From the cell containing the given text, extract its center point as (X, Y) coordinate. 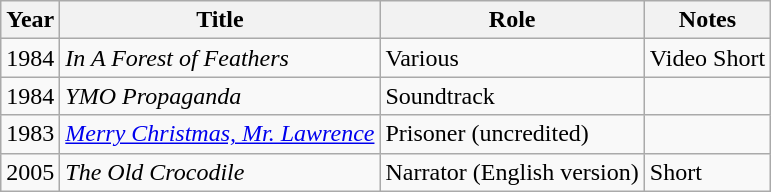
Prisoner (uncredited) (512, 134)
Year (30, 20)
Narrator (English version) (512, 172)
In A Forest of Feathers (220, 58)
1983 (30, 134)
2005 (30, 172)
The Old Crocodile (220, 172)
Title (220, 20)
Role (512, 20)
Various (512, 58)
Short (707, 172)
Soundtrack (512, 96)
Notes (707, 20)
YMO Propaganda (220, 96)
Merry Christmas, Mr. Lawrence (220, 134)
Video Short (707, 58)
